Capture the cell that displays the provided text and extract its (x, y) central coordinate. 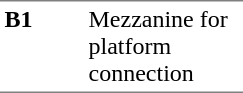
Mezzanine for platform connection (164, 46)
B1 (42, 46)
